Determine the (X, Y) coordinate at the center of the cell enclosing the given text.  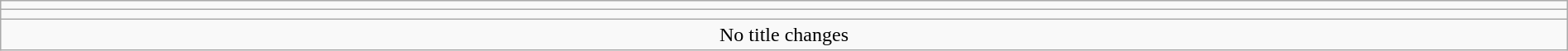
No title changes (784, 35)
